Determine the (x, y) coordinate at the center of the cell enclosing the given text.  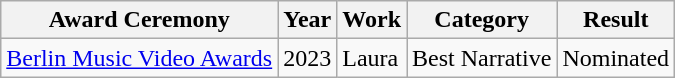
Berlin Music Video Awards (140, 58)
Category (482, 20)
Best Narrative (482, 58)
2023 (308, 58)
Year (308, 20)
Laura (372, 58)
Result (616, 20)
Work (372, 20)
Nominated (616, 58)
Award Ceremony (140, 20)
